Extract the [x, y] coordinate from the center of the cell holding the provided text.  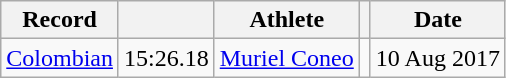
10 Aug 2017 [438, 58]
Date [438, 20]
Athlete [286, 20]
Record [60, 20]
Colombian [60, 58]
15:26.18 [166, 58]
Muriel Coneo [286, 58]
